Locate the cell with the specified text and output its [x, y] center coordinate. 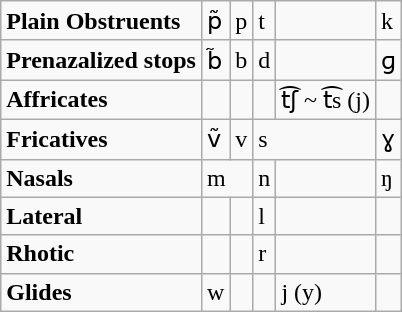
t͡ʃ ~ t͡s (j) [326, 100]
p̃ [215, 21]
k [388, 21]
Nasals [102, 178]
b̃ [215, 60]
p [242, 21]
Lateral [102, 216]
Rhotic [102, 254]
m [226, 178]
b [242, 60]
Glides [102, 292]
w [215, 292]
Fricatives [102, 139]
r [264, 254]
t [264, 21]
l [264, 216]
Affricates [102, 100]
ṽ [215, 139]
ɣ [388, 139]
Plain Obstruents [102, 21]
j (y) [326, 292]
n [264, 178]
ɡ [388, 60]
ŋ [388, 178]
d [264, 60]
Prenazalized stops [102, 60]
s [314, 139]
v [242, 139]
